For the text-containing cell, return its midpoint in [x, y] coordinate format. 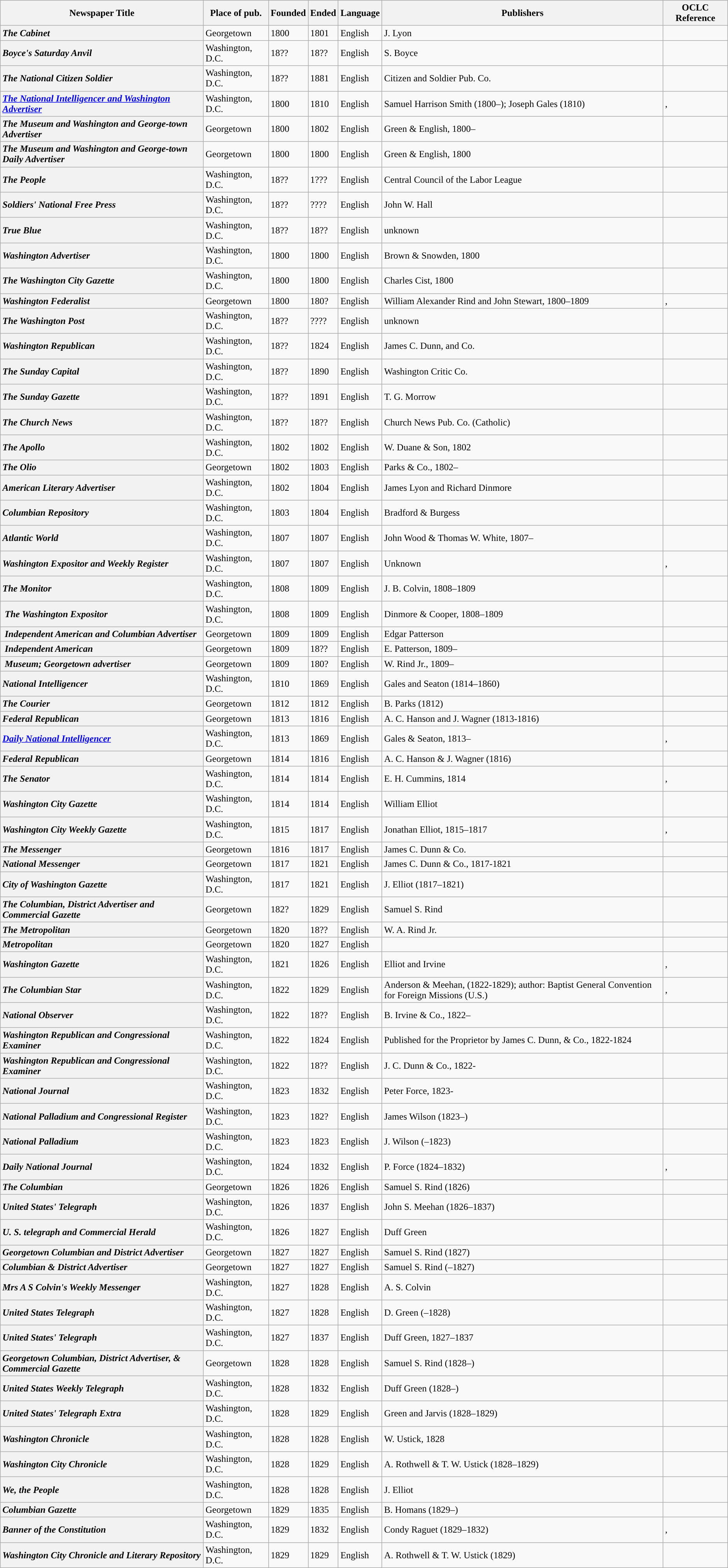
Washington Gazette [102, 964]
The Sunday Capital [102, 372]
Green & English, 1800 [522, 154]
William Alexander Rind and John Stewart, 1800–1809 [522, 301]
The Messenger [102, 849]
E. H. Cummins, 1814 [522, 779]
John Wood & Thomas W. White, 1807– [522, 538]
True Blue [102, 230]
Washington Critic Co. [522, 372]
Georgetown Columbian, District Advertiser, & Commercial Gazette [102, 1363]
1??? [323, 180]
Atlantic World [102, 538]
Founded [288, 13]
The Metropolitan [102, 929]
James C. Dunn & Co. [522, 849]
W. A. Rind Jr. [522, 929]
Language [360, 13]
Washington Chronicle [102, 1439]
Peter Force, 1823- [522, 1091]
The Church News [102, 422]
A. Rothwell & T. W. Ustick (1829) [522, 1555]
Published for the Proprietor by James C. Dunn, & Co., 1822-1824 [522, 1041]
Ended [323, 13]
Samuel Harrison Smith (1800–); Joseph Gales (1810) [522, 103]
Parks & Co., 1802– [522, 467]
Columbian Repository [102, 513]
John W. Hall [522, 205]
National Palladium and Congressional Register [102, 1116]
A. S. Colvin [522, 1287]
National Intelligencer [102, 684]
The Senator [102, 779]
Samuel S. Rind (1827) [522, 1252]
Gales and Seaton (1814–1860) [522, 684]
The Columbian Star [102, 989]
United States Telegraph [102, 1312]
The Columbian, District Advertiser and Commercial Gazette [102, 909]
OCLC Reference [695, 13]
The People [102, 180]
Boyce's Saturday Anvil [102, 53]
Bradford & Burgess [522, 513]
City of Washington Gazette [102, 884]
Independent American and Columbian Advertiser [102, 634]
A. Rothwell & T. W. Ustick (1828–1829) [522, 1465]
Place of pub. [236, 13]
Publishers [522, 13]
S. Boyce [522, 53]
Anderson & Meehan, (1822-1829); author: Baptist General Convention for Foreign Missions (U.S.) [522, 989]
B. Irvine & Co., 1822– [522, 1015]
J. B. Colvin, 1808–1809 [522, 589]
Condy Raguet (1829–1832) [522, 1530]
The Museum and Washington and George-town Daily Advertiser [102, 154]
1881 [323, 79]
Newspaper Title [102, 13]
Daily National Intelligencer [102, 739]
P. Force (1824–1832) [522, 1167]
We, the People [102, 1489]
Washington Expositor and Weekly Register [102, 563]
Museum; Georgetown advertiser [102, 664]
Metropolitan [102, 944]
Central Council of the Labor League [522, 180]
Daily National Journal [102, 1167]
The Courier [102, 704]
The Cabinet [102, 33]
E. Patterson, 1809– [522, 649]
Unknown [522, 563]
James Lyon and Richard Dinmore [522, 488]
The Museum and Washington and George-town Advertiser [102, 129]
Green & English, 1800– [522, 129]
A. C. Hanson and J. Wagner (1813-1816) [522, 719]
1815 [288, 829]
The Washington Expositor [102, 614]
T. G. Morrow [522, 397]
Washington City Weekly Gazette [102, 829]
J. C. Dunn & Co., 1822- [522, 1066]
Mrs A S Colvin's Weekly Messenger [102, 1287]
Washington Advertiser [102, 255]
The National Intelligencer and Washington Advertiser [102, 103]
James Wilson (1823–) [522, 1116]
Washington City Chronicle [102, 1465]
Banner of the Constitution [102, 1530]
Independent American [102, 649]
J. Elliot (1817–1821) [522, 884]
1890 [323, 372]
Washington Federalist [102, 301]
U. S. telegraph and Commercial Herald [102, 1232]
The Monitor [102, 589]
Washington City Gazette [102, 804]
The Washington City Gazette [102, 281]
The Sunday Gazette [102, 397]
Samuel S. Rind [522, 909]
W. Duane & Son, 1802 [522, 447]
Duff Green [522, 1232]
1835 [323, 1510]
Gales & Seaton, 1813– [522, 739]
Columbian Gazette [102, 1510]
John S. Meehan (1826–1837) [522, 1207]
Duff Green (1828–) [522, 1388]
The Washington Post [102, 321]
James C. Dunn & Co., 1817-1821 [522, 864]
Samuel S. Rind (1828–) [522, 1363]
J. Wilson (–1823) [522, 1142]
United States' Telegraph Extra [102, 1414]
National Journal [102, 1091]
James C. Dunn, and Co. [522, 346]
National Observer [102, 1015]
The Olio [102, 467]
W. Rind Jr., 1809– [522, 664]
Soldiers' National Free Press [102, 205]
Washington Republican [102, 346]
Duff Green, 1827–1837 [522, 1338]
Charles Cist, 1800 [522, 281]
B. Parks (1812) [522, 704]
Green and Jarvis (1828–1829) [522, 1414]
J. Lyon [522, 33]
B. Homans (1829–) [522, 1510]
Edgar Patterson [522, 634]
The Columbian [102, 1187]
Brown & Snowden, 1800 [522, 255]
Washington City Chronicle and Literary Repository [102, 1555]
Church News Pub. Co. (Catholic) [522, 422]
The Apollo [102, 447]
A. C. Hanson & J. Wagner (1816) [522, 759]
National Messenger [102, 864]
Samuel S. Rind (1826) [522, 1187]
Samuel S. Rind (–1827) [522, 1267]
Jonathan Elliot, 1815–1817 [522, 829]
J. Elliot [522, 1489]
Citizen and Soldier Pub. Co. [522, 79]
American Literary Advertiser [102, 488]
United States Weekly Telegraph [102, 1388]
1801 [323, 33]
William Elliot [522, 804]
1891 [323, 397]
Columbian & District Advertiser [102, 1267]
W. Ustick, 1828 [522, 1439]
D. Green (–1828) [522, 1312]
Elliot and Irvine [522, 964]
Dinmore & Cooper, 1808–1809 [522, 614]
The National Citizen Soldier [102, 79]
National Palladium [102, 1142]
Georgetown Columbian and District Advertiser [102, 1252]
